From the cell containing the given text, extract its center point as [X, Y] coordinate. 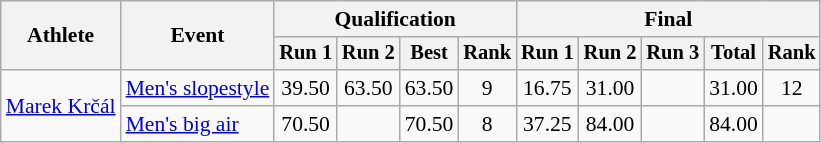
Athlete [61, 36]
Qualification [395, 19]
Best [430, 54]
Marek Krčál [61, 106]
Men's slopestyle [198, 88]
39.50 [306, 88]
Final [668, 19]
16.75 [548, 88]
37.25 [548, 124]
9 [487, 88]
12 [792, 88]
Run 3 [672, 54]
Men's big air [198, 124]
Event [198, 36]
8 [487, 124]
Total [734, 54]
